Extract the (X, Y) coordinate from the center of the cell holding the provided text.  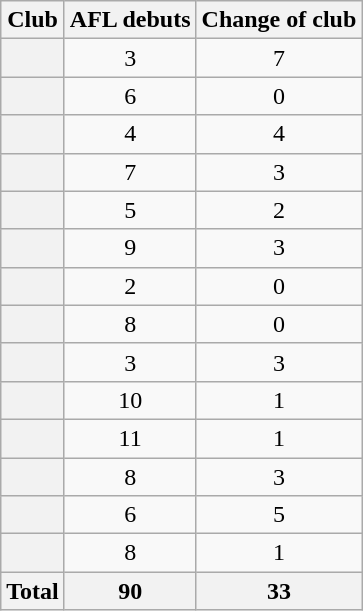
Total (33, 591)
90 (130, 591)
33 (279, 591)
AFL debuts (130, 20)
11 (130, 438)
Change of club (279, 20)
10 (130, 400)
Club (33, 20)
9 (130, 248)
